Determine the (x, y) coordinate at the center of the cell enclosing the given text.  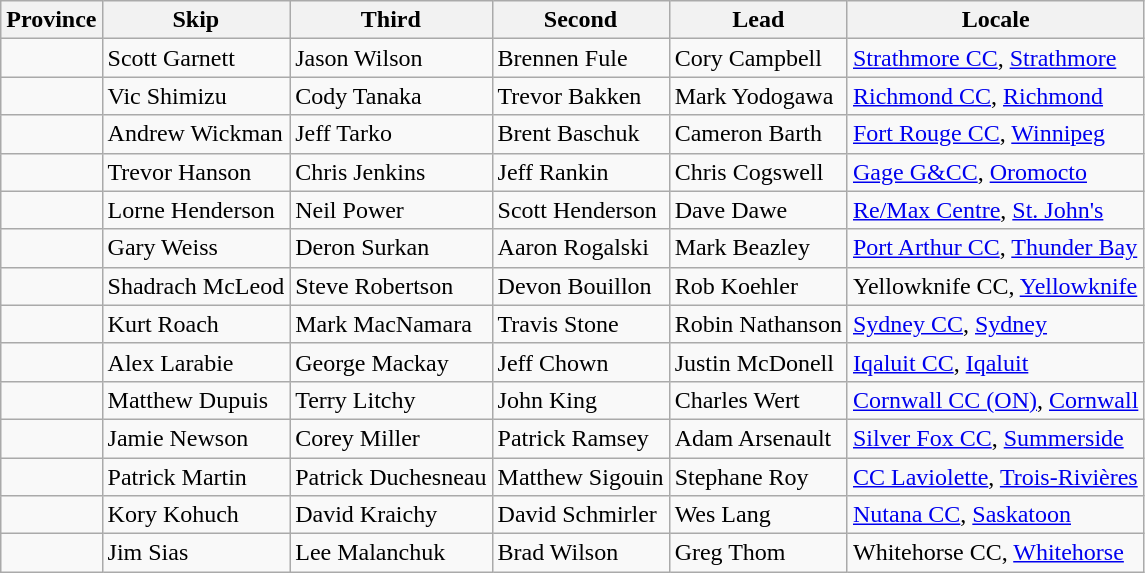
Whitehorse CC, Whitehorse (995, 553)
Jamie Newson (196, 438)
Deron Surkan (391, 248)
Iqaluit CC, Iqaluit (995, 362)
Jeff Chown (580, 362)
Patrick Martin (196, 477)
Alex Larabie (196, 362)
Jason Wilson (391, 58)
Yellowknife CC, Yellowknife (995, 286)
Gage G&CC, Oromocto (995, 172)
Terry Litchy (391, 400)
Brad Wilson (580, 553)
Lorne Henderson (196, 210)
Justin McDonell (758, 362)
Charles Wert (758, 400)
Andrew Wickman (196, 134)
Second (580, 20)
George Mackay (391, 362)
Cameron Barth (758, 134)
Lead (758, 20)
Cory Campbell (758, 58)
Mark Beazley (758, 248)
CC Laviolette, Trois-Rivières (995, 477)
Matthew Dupuis (196, 400)
Dave Dawe (758, 210)
Shadrach McLeod (196, 286)
Chris Cogswell (758, 172)
Locale (995, 20)
Matthew Sigouin (580, 477)
Scott Garnett (196, 58)
Third (391, 20)
Patrick Duchesneau (391, 477)
Cornwall CC (ON), Cornwall (995, 400)
Fort Rouge CC, Winnipeg (995, 134)
Vic Shimizu (196, 96)
Province (52, 20)
Sydney CC, Sydney (995, 324)
Richmond CC, Richmond (995, 96)
Adam Arsenault (758, 438)
Mark MacNamara (391, 324)
Scott Henderson (580, 210)
Jim Sias (196, 553)
Mark Yodogawa (758, 96)
Travis Stone (580, 324)
Skip (196, 20)
Neil Power (391, 210)
Rob Koehler (758, 286)
Gary Weiss (196, 248)
Patrick Ramsey (580, 438)
Kurt Roach (196, 324)
Greg Thom (758, 553)
Cody Tanaka (391, 96)
Wes Lang (758, 515)
Lee Malanchuk (391, 553)
Kory Kohuch (196, 515)
Brent Baschuk (580, 134)
Strathmore CC, Strathmore (995, 58)
Robin Nathanson (758, 324)
Stephane Roy (758, 477)
John King (580, 400)
Jeff Rankin (580, 172)
Devon Bouillon (580, 286)
Chris Jenkins (391, 172)
Nutana CC, Saskatoon (995, 515)
Jeff Tarko (391, 134)
Port Arthur CC, Thunder Bay (995, 248)
Silver Fox CC, Summerside (995, 438)
David Schmirler (580, 515)
Aaron Rogalski (580, 248)
Steve Robertson (391, 286)
Trevor Hanson (196, 172)
Corey Miller (391, 438)
Re/Max Centre, St. John's (995, 210)
Trevor Bakken (580, 96)
Brennen Fule (580, 58)
David Kraichy (391, 515)
